Identify which cell holds the provided text, then report its [x, y] central coordinate. 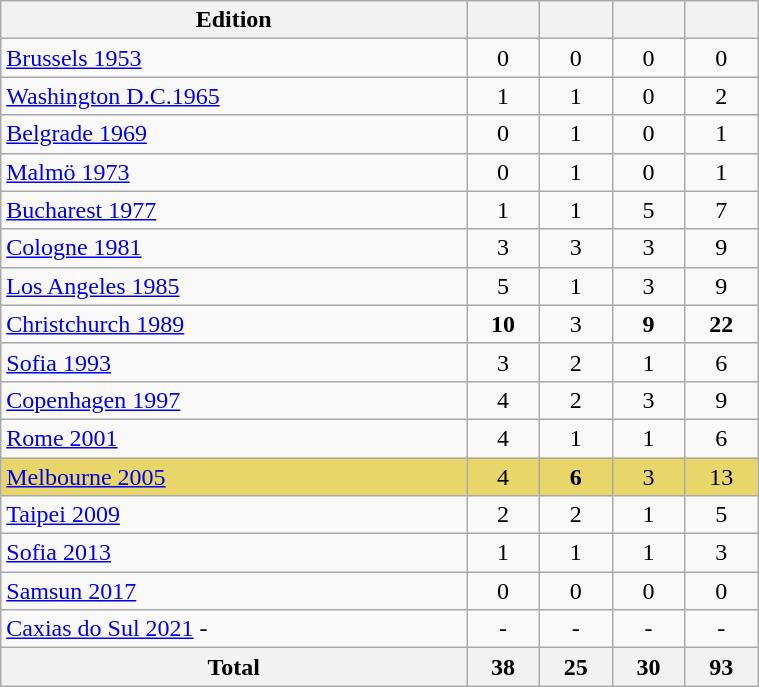
Copenhagen 1997 [234, 400]
22 [722, 324]
Brussels 1953 [234, 58]
Caxias do Sul 2021 - [234, 629]
30 [648, 667]
Bucharest 1977 [234, 210]
Christchurch 1989 [234, 324]
Belgrade 1969 [234, 134]
Washington D.C.1965 [234, 96]
Cologne 1981 [234, 248]
Total [234, 667]
38 [504, 667]
Los Angeles 1985 [234, 286]
Edition [234, 20]
Sofia 1993 [234, 362]
Melbourne 2005 [234, 477]
Rome 2001 [234, 438]
25 [576, 667]
Samsun 2017 [234, 591]
10 [504, 324]
Sofia 2013 [234, 553]
Malmö 1973 [234, 172]
93 [722, 667]
7 [722, 210]
Taipei 2009 [234, 515]
13 [722, 477]
